Identify which cell holds the provided text, then report its [x, y] central coordinate. 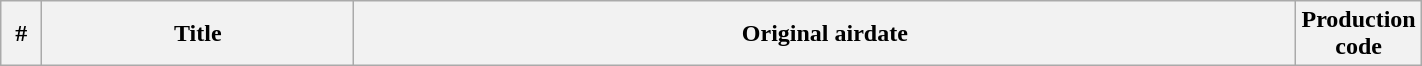
Title [198, 34]
# [22, 34]
Original airdate [825, 34]
Production code [1358, 34]
